For the text-containing cell, return its midpoint in [X, Y] coordinate format. 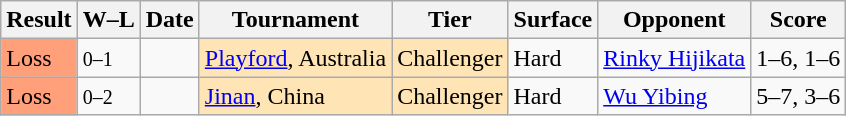
0–1 [108, 58]
Wu Yibing [674, 96]
Tier [450, 20]
Jinan, China [295, 96]
Opponent [674, 20]
Surface [553, 20]
1–6, 1–6 [798, 58]
0–2 [108, 96]
5–7, 3–6 [798, 96]
Score [798, 20]
Playford, Australia [295, 58]
Result [39, 20]
Rinky Hijikata [674, 58]
W–L [108, 20]
Tournament [295, 20]
Date [170, 20]
